Search for the cell housing the specified text and yield its [x, y] center coordinate. 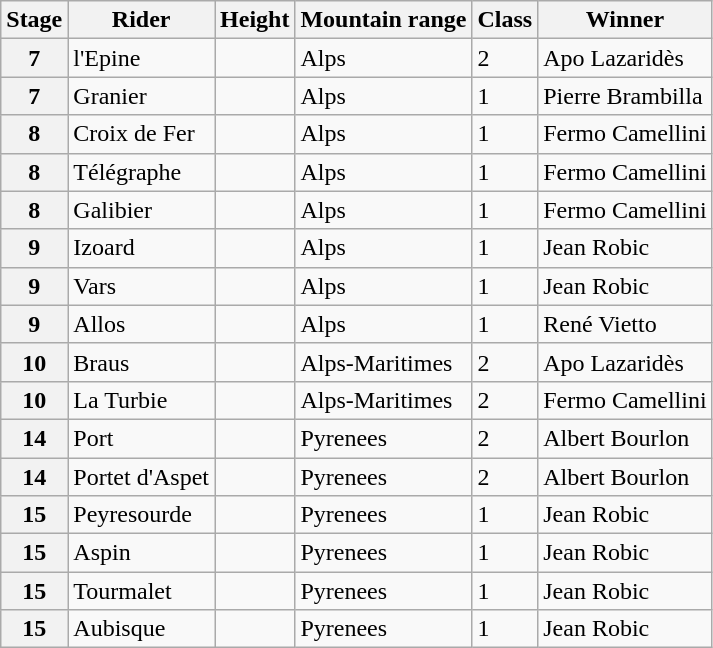
Croix de Fer [142, 134]
Télégraphe [142, 172]
Class [505, 20]
René Vietto [625, 324]
Aubisque [142, 629]
Tourmalet [142, 591]
Allos [142, 324]
Winner [625, 20]
Aspin [142, 553]
Stage [34, 20]
Mountain range [384, 20]
Izoard [142, 248]
La Turbie [142, 400]
Peyresourde [142, 515]
Portet d'Aspet [142, 477]
Braus [142, 362]
Port [142, 438]
Pierre Brambilla [625, 96]
Granier [142, 96]
Galibier [142, 210]
l'Epine [142, 58]
Height [255, 20]
Rider [142, 20]
Vars [142, 286]
